Return [x, y] of the center of cell containing provided text 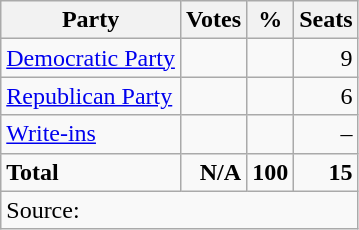
Democratic Party [91, 58]
– [326, 134]
Votes [213, 20]
Total [91, 172]
15 [326, 172]
9 [326, 58]
Seats [326, 20]
Party [91, 20]
N/A [213, 172]
100 [270, 172]
% [270, 20]
Source: [180, 210]
Write-ins [91, 134]
6 [326, 96]
Republican Party [91, 96]
